Scan for the cell matching the given text and deliver its (X, Y) coordinate at center. 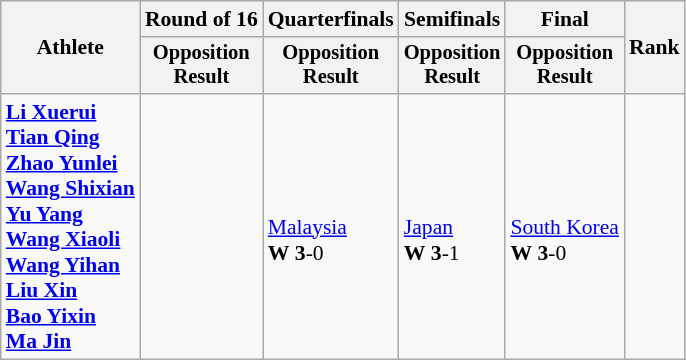
South KoreaW 3-0 (564, 226)
Athlete (70, 48)
MalaysiaW 3-0 (331, 226)
Semifinals (452, 19)
Li XueruiTian QingZhao YunleiWang ShixianYu YangWang XiaoliWang YihanLiu XinBao YixinMa Jin (70, 226)
JapanW 3-1 (452, 226)
Rank (654, 48)
Quarterfinals (331, 19)
Final (564, 19)
Round of 16 (202, 19)
